Determine the [X, Y] coordinate at the center of the cell enclosing the given text.  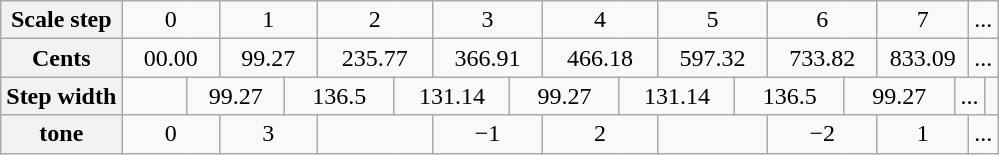
7 [923, 20]
6 [822, 20]
466.18 [600, 58]
−1 [488, 134]
Scale step [62, 20]
tone [62, 134]
4 [600, 20]
733.82 [822, 58]
235.77 [375, 58]
597.32 [713, 58]
−2 [822, 134]
00.00 [171, 58]
5 [713, 20]
Cents [62, 58]
366.91 [488, 58]
Step width [62, 96]
833.09 [923, 58]
